Return the (x, y) coordinate for the center point of the cell that contains the specified text.  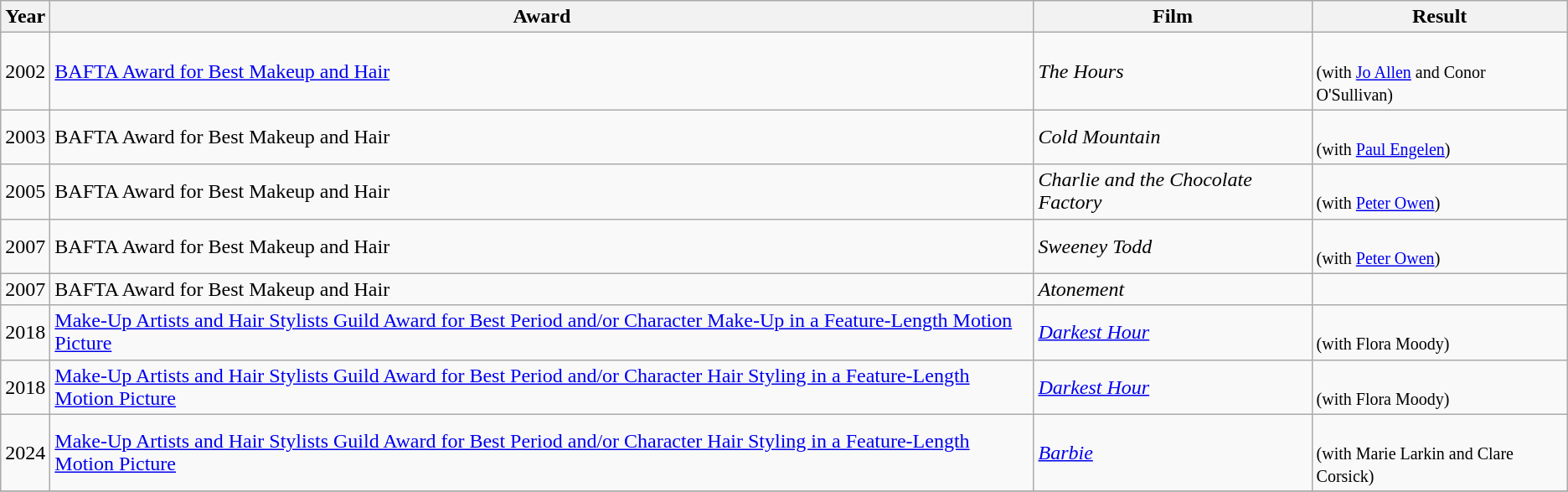
Sweeney Todd (1173, 246)
(with Paul Engelen) (1439, 137)
Make-Up Artists and Hair Stylists Guild Award for Best Period and/or Character Make-Up in a Feature-Length Motion Picture (542, 332)
(with Jo Allen and Conor O'Sullivan) (1439, 71)
2024 (25, 453)
2003 (25, 137)
Film (1173, 17)
Barbie (1173, 453)
2002 (25, 71)
(with Marie Larkin and Clare Corsick) (1439, 453)
Award (542, 17)
Atonement (1173, 289)
Charlie and the Chocolate Factory (1173, 191)
Year (25, 17)
The Hours (1173, 71)
2005 (25, 191)
Result (1439, 17)
Cold Mountain (1173, 137)
